Locate the cell with the specified text and output its [X, Y] center coordinate. 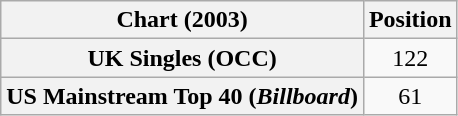
UK Singles (OCC) [182, 58]
Position [410, 20]
122 [410, 58]
US Mainstream Top 40 (Billboard) [182, 96]
Chart (2003) [182, 20]
61 [410, 96]
